Locate the cell with the specified text and output its [X, Y] center coordinate. 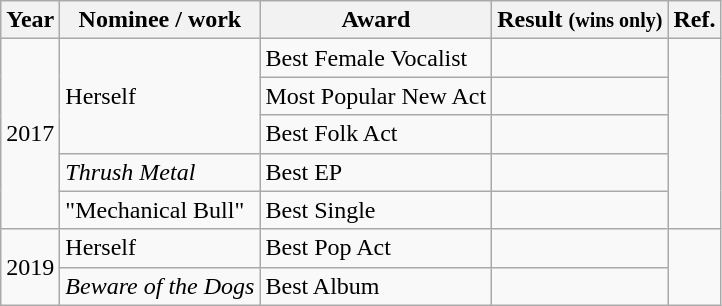
Most Popular New Act [376, 96]
Best Folk Act [376, 134]
2017 [30, 134]
Thrush Metal [160, 172]
Result (wins only) [580, 20]
Nominee / work [160, 20]
Best Pop Act [376, 248]
Beware of the Dogs [160, 286]
Best EP [376, 172]
Award [376, 20]
2019 [30, 267]
Year [30, 20]
Best Female Vocalist [376, 58]
"Mechanical Bull" [160, 210]
Best Single [376, 210]
Best Album [376, 286]
Ref. [694, 20]
